Identify which cell holds the provided text, then report its [X, Y] central coordinate. 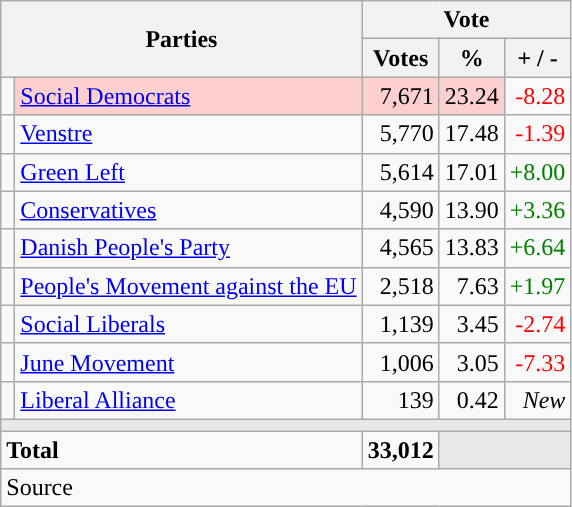
-1.39 [538, 134]
People's Movement against the EU [188, 286]
139 [400, 400]
13.83 [472, 248]
0.42 [472, 400]
Green Left [188, 172]
4,565 [400, 248]
% [472, 58]
5,614 [400, 172]
2,518 [400, 286]
Conservatives [188, 210]
17.48 [472, 134]
5,770 [400, 134]
Social Democrats [188, 96]
3.45 [472, 324]
-2.74 [538, 324]
Parties [182, 39]
3.05 [472, 362]
7.63 [472, 286]
23.24 [472, 96]
Venstre [188, 134]
+6.64 [538, 248]
+1.97 [538, 286]
13.90 [472, 210]
Votes [400, 58]
Liberal Alliance [188, 400]
17.01 [472, 172]
New [538, 400]
33,012 [400, 449]
Source [286, 488]
-7.33 [538, 362]
+3.36 [538, 210]
June Movement [188, 362]
Social Liberals [188, 324]
1,006 [400, 362]
4,590 [400, 210]
+ / - [538, 58]
Danish People's Party [188, 248]
Total [182, 449]
Vote [466, 20]
+8.00 [538, 172]
-8.28 [538, 96]
1,139 [400, 324]
7,671 [400, 96]
